Determine the (X, Y) coordinate at the center of the cell enclosing the given text.  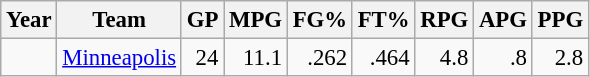
GP (202, 20)
MPG (256, 20)
APG (504, 20)
PPG (560, 20)
24 (202, 58)
FG% (320, 20)
.262 (320, 58)
Year (29, 20)
11.1 (256, 58)
Team (119, 20)
Minneapolis (119, 58)
FT% (384, 20)
.464 (384, 58)
4.8 (444, 58)
2.8 (560, 58)
.8 (504, 58)
RPG (444, 20)
